Identify which cell holds the provided text, then report its (X, Y) central coordinate. 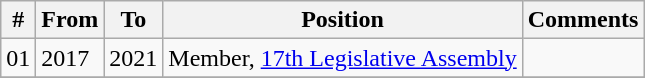
Member, 17th Legislative Assembly (342, 58)
From (70, 20)
Comments (583, 20)
2017 (70, 58)
01 (18, 58)
2021 (134, 58)
# (18, 20)
Position (342, 20)
To (134, 20)
